From the cell containing the given text, extract its center point as (X, Y) coordinate. 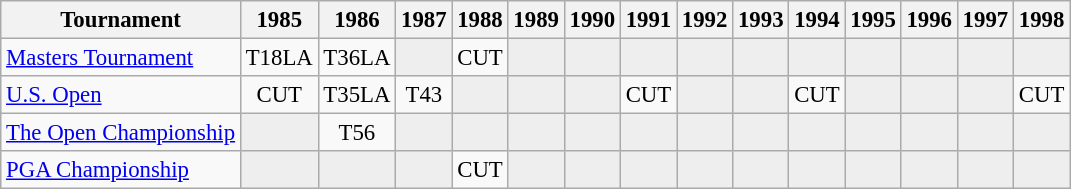
U.S. Open (121, 95)
T36LA (357, 58)
1987 (424, 20)
T18LA (279, 58)
T43 (424, 95)
1994 (817, 20)
T56 (357, 133)
Masters Tournament (121, 58)
1995 (873, 20)
1990 (592, 20)
1991 (648, 20)
Tournament (121, 20)
1989 (536, 20)
1988 (480, 20)
1986 (357, 20)
PGA Championship (121, 170)
1996 (929, 20)
T35LA (357, 95)
The Open Championship (121, 133)
1985 (279, 20)
1992 (705, 20)
1993 (761, 20)
1997 (985, 20)
1998 (1041, 20)
